Scan for the cell matching the given text and deliver its (x, y) coordinate at center. 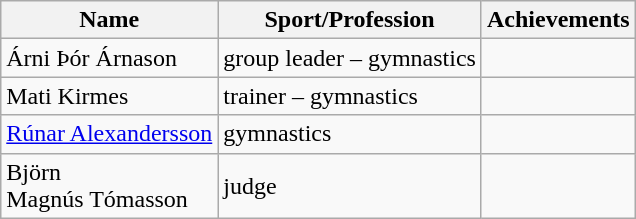
Name (110, 20)
gymnastics (350, 134)
Rúnar Alexandersson (110, 134)
trainer – gymnastics (350, 96)
Sport/Profession (350, 20)
judge (350, 186)
Mati Kirmes (110, 96)
BjörnMagnús Tómasson (110, 186)
group leader – gymnastics (350, 58)
Árni Þór Árnason (110, 58)
Achievements (558, 20)
